Output the [X, Y] coordinate of the center of the cell containing the given text.  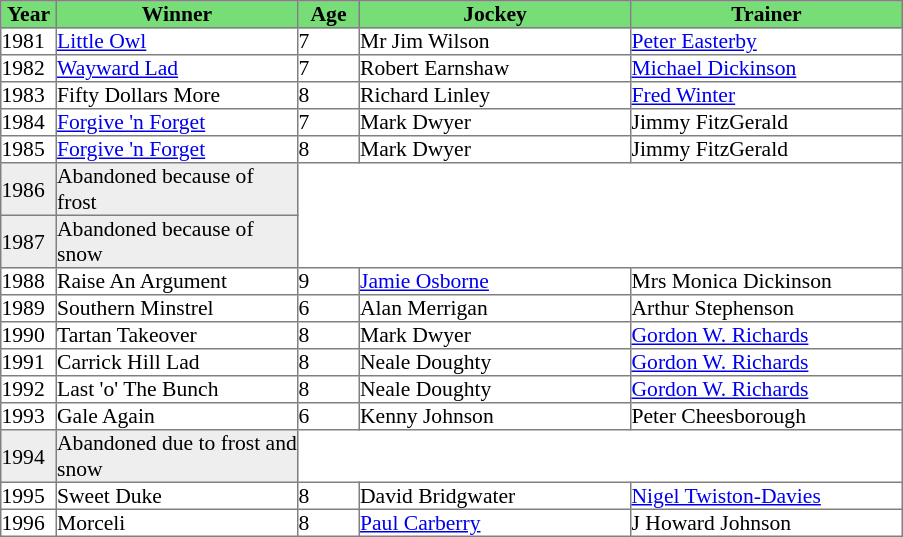
Carrick Hill Lad [177, 362]
Year [29, 14]
1986 [29, 189]
Peter Easterby [767, 42]
Jamie Osborne [495, 282]
Gale Again [177, 416]
Raise An Argument [177, 282]
Wayward Lad [177, 68]
1983 [29, 96]
Sweet Duke [177, 496]
1992 [29, 390]
1994 [29, 456]
Abandoned due to frost and snow [177, 456]
Last 'o' The Bunch [177, 390]
Arthur Stephenson [767, 308]
Little Owl [177, 42]
Abandoned because of snow [177, 241]
J Howard Johnson [767, 522]
Age [329, 14]
Tartan Takeover [177, 336]
9 [329, 282]
1993 [29, 416]
Abandoned because of frost [177, 189]
Trainer [767, 14]
Southern Minstrel [177, 308]
1984 [29, 122]
Richard Linley [495, 96]
Morceli [177, 522]
1995 [29, 496]
Jockey [495, 14]
1982 [29, 68]
Alan Merrigan [495, 308]
1991 [29, 362]
Paul Carberry [495, 522]
Peter Cheesborough [767, 416]
1988 [29, 282]
Fred Winter [767, 96]
Nigel Twiston-Davies [767, 496]
Mrs Monica Dickinson [767, 282]
1981 [29, 42]
1989 [29, 308]
1996 [29, 522]
Robert Earnshaw [495, 68]
1990 [29, 336]
1985 [29, 150]
1987 [29, 241]
Kenny Johnson [495, 416]
David Bridgwater [495, 496]
Michael Dickinson [767, 68]
Winner [177, 14]
Mr Jim Wilson [495, 42]
Fifty Dollars More [177, 96]
